From the cell containing the given text, extract its center point as (X, Y) coordinate. 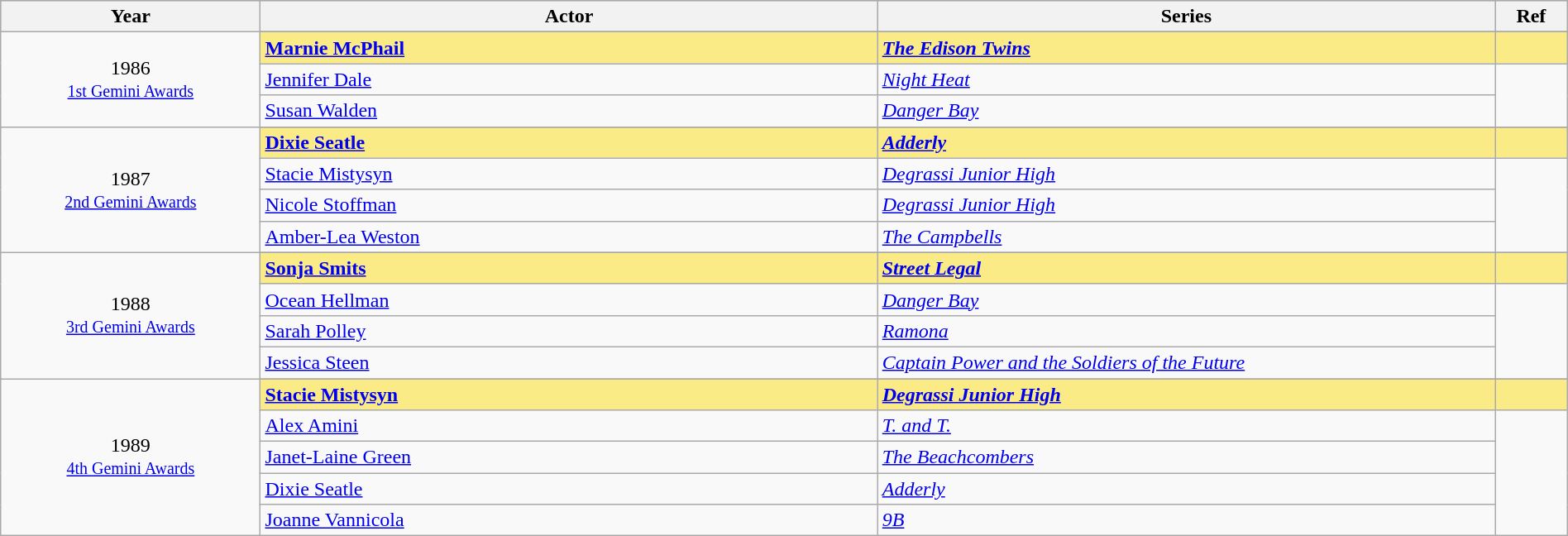
The Campbells (1186, 237)
The Beachcombers (1186, 457)
Night Heat (1186, 79)
Ramona (1186, 331)
Series (1186, 17)
Actor (569, 17)
Street Legal (1186, 268)
Janet-Laine Green (569, 457)
Sonja Smits (569, 268)
1986 1st Gemini Awards (131, 79)
Alex Amini (569, 426)
Nicole Stoffman (569, 205)
1988 3rd Gemini Awards (131, 315)
Ref (1532, 17)
1987 2nd Gemini Awards (131, 189)
T. and T. (1186, 426)
Ocean Hellman (569, 299)
Joanne Vannicola (569, 520)
Captain Power and the Soldiers of the Future (1186, 362)
Amber-Lea Weston (569, 237)
Year (131, 17)
The Edison Twins (1186, 48)
Jennifer Dale (569, 79)
Marnie McPhail (569, 48)
9B (1186, 520)
Susan Walden (569, 111)
Sarah Polley (569, 331)
1989 4th Gemini Awards (131, 457)
Jessica Steen (569, 362)
